Locate the cell with the specified text and output its (X, Y) center coordinate. 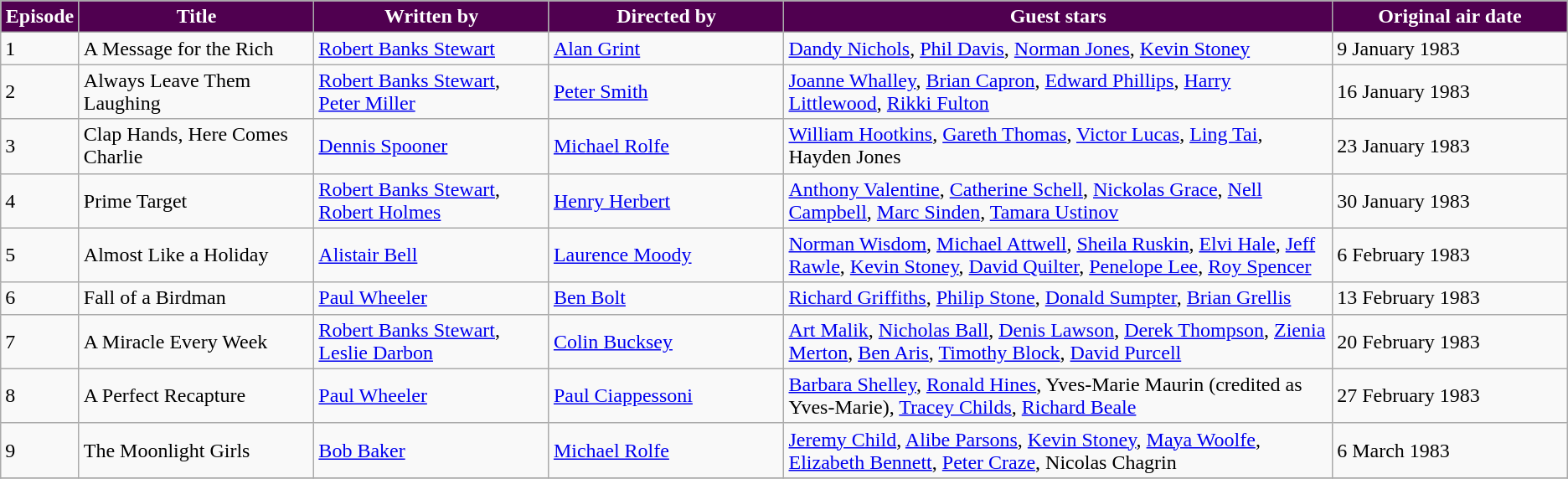
Robert Banks Stewart, Peter Miller (432, 92)
5 (40, 255)
Episode (40, 17)
7 (40, 342)
Almost Like a Holiday (196, 255)
Guest stars (1059, 17)
Always Leave Them Laughing (196, 92)
23 January 1983 (1451, 146)
1 (40, 49)
Prime Target (196, 201)
Richard Griffiths, Philip Stone, Donald Sumpter, Brian Grellis (1059, 298)
Anthony Valentine, Catherine Schell, Nickolas Grace, Nell Campbell, Marc Sinden, Tamara Ustinov (1059, 201)
Fall of a Birdman (196, 298)
6 March 1983 (1451, 451)
Written by (432, 17)
Dennis Spooner (432, 146)
Laurence Moody (667, 255)
Robert Banks Stewart, Leslie Darbon (432, 342)
4 (40, 201)
16 January 1983 (1451, 92)
Title (196, 17)
A Perfect Recapture (196, 395)
Dandy Nichols, Phil Davis, Norman Jones, Kevin Stoney (1059, 49)
Original air date (1451, 17)
Art Malik, Nicholas Ball, Denis Lawson, Derek Thompson, Zienia Merton, Ben Aris, Timothy Block, David Purcell (1059, 342)
The Moonlight Girls (196, 451)
Robert Banks Stewart (432, 49)
Peter Smith (667, 92)
Alistair Bell (432, 255)
6 (40, 298)
Colin Bucksey (667, 342)
Robert Banks Stewart, Robert Holmes (432, 201)
Norman Wisdom, Michael Attwell, Sheila Ruskin, Elvi Hale, Jeff Rawle, Kevin Stoney, David Quilter, Penelope Lee, Roy Spencer (1059, 255)
9 (40, 451)
6 February 1983 (1451, 255)
Bob Baker (432, 451)
Directed by (667, 17)
William Hootkins, Gareth Thomas, Victor Lucas, Ling Tai, Hayden Jones (1059, 146)
Barbara Shelley, Ronald Hines, Yves-Marie Maurin (credited as Yves-Marie), Tracey Childs, Richard Beale (1059, 395)
27 February 1983 (1451, 395)
8 (40, 395)
Clap Hands, Here Comes Charlie (196, 146)
20 February 1983 (1451, 342)
Alan Grint (667, 49)
3 (40, 146)
A Message for the Rich (196, 49)
Jeremy Child, Alibe Parsons, Kevin Stoney, Maya Woolfe, Elizabeth Bennett, Peter Craze, Nicolas Chagrin (1059, 451)
A Miracle Every Week (196, 342)
Henry Herbert (667, 201)
Ben Bolt (667, 298)
9 January 1983 (1451, 49)
Joanne Whalley, Brian Capron, Edward Phillips, Harry Littlewood, Rikki Fulton (1059, 92)
30 January 1983 (1451, 201)
Paul Ciappessoni (667, 395)
2 (40, 92)
13 February 1983 (1451, 298)
